Extract the (x, y) coordinate from the center of the cell holding the provided text.  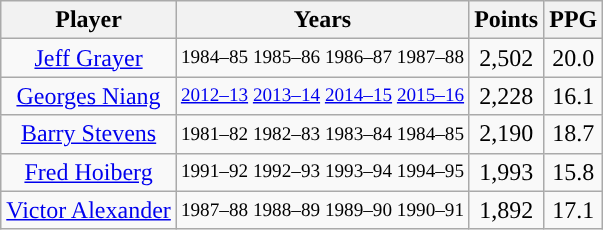
Georges Niang (89, 96)
1,993 (506, 172)
1,892 (506, 210)
1991–92 1992–93 1993–94 1994–95 (322, 172)
Points (506, 20)
1987–88 1988–89 1989–90 1990–91 (322, 210)
17.1 (574, 210)
1984–85 1985–86 1986–87 1987–88 (322, 58)
Fred Hoiberg (89, 172)
1981–82 1982–83 1983–84 1984–85 (322, 134)
15.8 (574, 172)
Victor Alexander (89, 210)
2,502 (506, 58)
Jeff Grayer (89, 58)
Years (322, 20)
20.0 (574, 58)
Barry Stevens (89, 134)
Player (89, 20)
18.7 (574, 134)
PPG (574, 20)
2,190 (506, 134)
16.1 (574, 96)
2,228 (506, 96)
2012–13 2013–14 2014–15 2015–16 (322, 96)
